Output the (X, Y) coordinate of the center of the cell containing the given text.  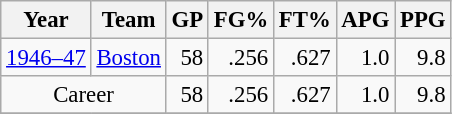
Boston (128, 58)
Team (128, 20)
FT% (304, 20)
Year (46, 20)
FG% (240, 20)
Career (84, 95)
GP (187, 20)
PPG (423, 20)
1946–47 (46, 58)
APG (366, 20)
